Find where the given text appears and provide that cell's center as [x, y] coordinate. 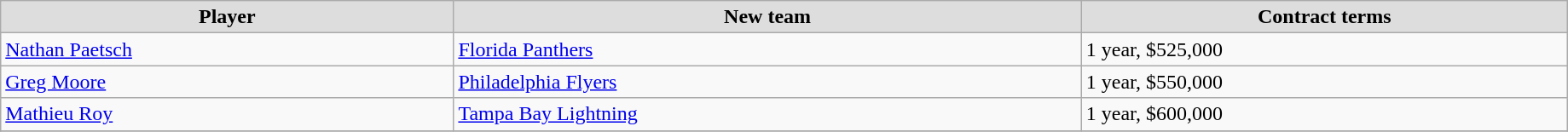
Contract terms [1324, 17]
Greg Moore [227, 82]
1 year, $550,000 [1324, 82]
1 year, $525,000 [1324, 49]
Florida Panthers [767, 49]
New team [767, 17]
Tampa Bay Lightning [767, 114]
1 year, $600,000 [1324, 114]
Player [227, 17]
Philadelphia Flyers [767, 82]
Nathan Paetsch [227, 49]
Mathieu Roy [227, 114]
